Capture the cell that displays the provided text and extract its [x, y] central coordinate. 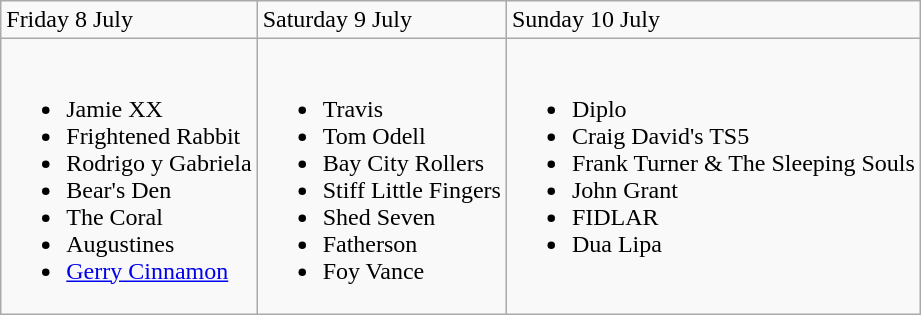
Sunday 10 July [713, 20]
DiploCraig David's TS5Frank Turner & The Sleeping SoulsJohn GrantFIDLARDua Lipa [713, 176]
TravisTom OdellBay City RollersStiff Little FingersShed SevenFathersonFoy Vance [382, 176]
Saturday 9 July [382, 20]
Friday 8 July [129, 20]
Jamie XXFrightened RabbitRodrigo y GabrielaBear's DenThe CoralAugustinesGerry Cinnamon [129, 176]
